Locate the cell with the specified text and output its [X, Y] center coordinate. 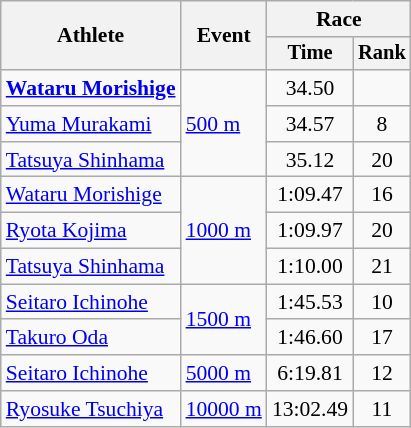
500 m [224, 124]
6:19.81 [310, 373]
34.57 [310, 124]
1:09.97 [310, 231]
21 [382, 267]
16 [382, 195]
35.12 [310, 160]
Rank [382, 54]
1500 m [224, 320]
5000 m [224, 373]
11 [382, 409]
Yuma Murakami [91, 124]
1:46.60 [310, 338]
Race [339, 19]
12 [382, 373]
Ryosuke Tsuchiya [91, 409]
13:02.49 [310, 409]
10 [382, 302]
1:10.00 [310, 267]
1000 m [224, 230]
Ryota Kojima [91, 231]
1:09.47 [310, 195]
34.50 [310, 88]
Takuro Oda [91, 338]
Event [224, 36]
8 [382, 124]
Athlete [91, 36]
Time [310, 54]
17 [382, 338]
1:45.53 [310, 302]
10000 m [224, 409]
